Extract the (x, y) coordinate from the center of the cell holding the provided text.  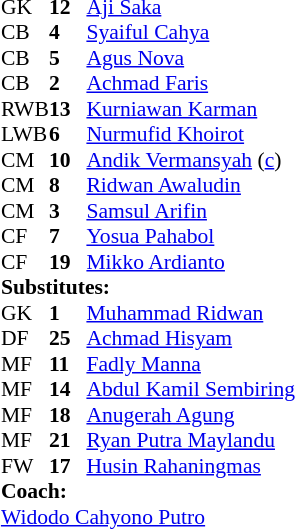
18 (68, 415)
FW (25, 466)
RWB (25, 109)
8 (68, 185)
25 (68, 339)
7 (68, 237)
3 (68, 211)
Ryan Putra Maylandu (190, 441)
Andik Vermansyah (c) (190, 160)
Coach: (148, 491)
Samsul Arifin (190, 211)
11 (68, 364)
19 (68, 262)
4 (68, 33)
Kurniawan Karman (190, 109)
Abdul Kamil Sembiring (190, 389)
13 (68, 109)
5 (68, 58)
Muhammad Ridwan (190, 313)
Substitutes: (148, 287)
Achmad Hisyam (190, 339)
Agus Nova (190, 58)
Achmad Faris (190, 83)
LWB (25, 135)
Mikko Ardianto (190, 262)
Yosua Pahabol (190, 237)
Syaiful Cahya (190, 33)
6 (68, 135)
Nurmufid Khoirot (190, 135)
Ridwan Awaludin (190, 185)
14 (68, 389)
17 (68, 466)
GK (25, 313)
2 (68, 83)
Fadly Manna (190, 364)
DF (25, 339)
Anugerah Agung (190, 415)
Husin Rahaningmas (190, 466)
21 (68, 441)
1 (68, 313)
10 (68, 160)
